Detect which cell encompasses the target text, then output its (X, Y) center coordinate. 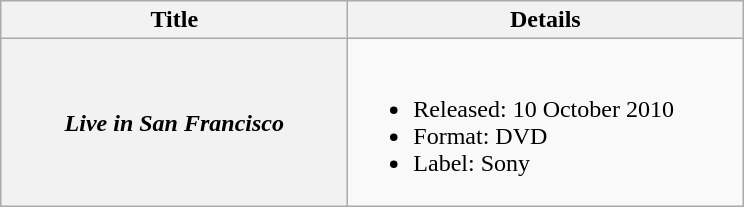
Released: 10 October 2010Format: DVDLabel: Sony (546, 122)
Live in San Francisco (174, 122)
Details (546, 20)
Title (174, 20)
